Search for the cell housing the specified text and yield its [x, y] center coordinate. 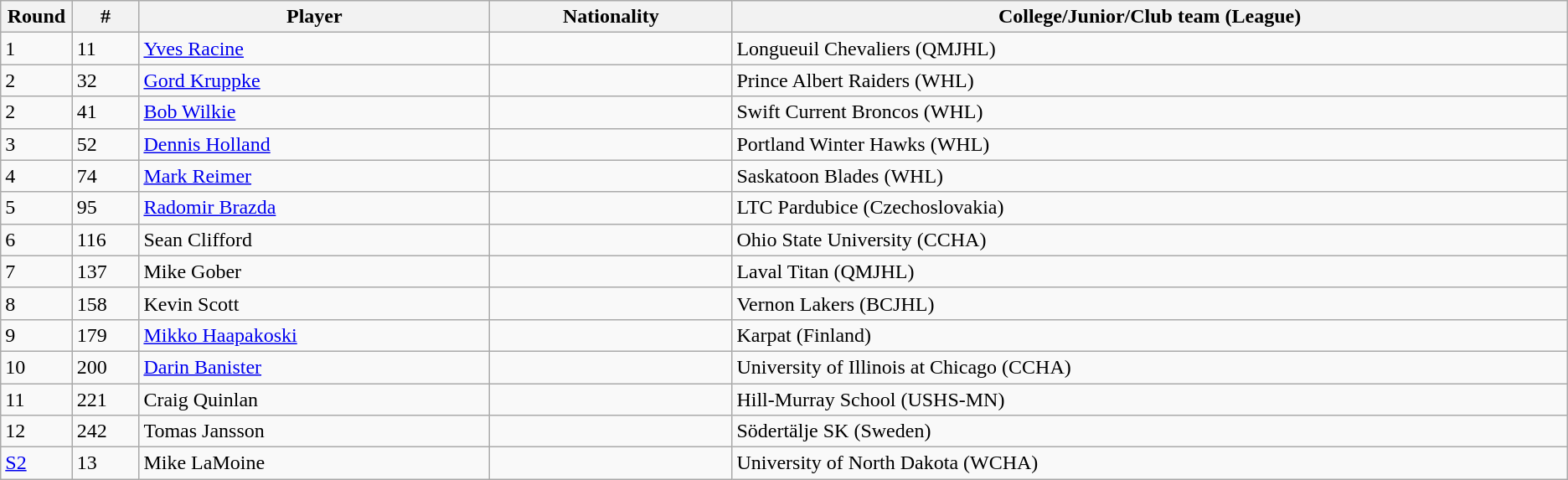
Tomas Jansson [315, 431]
Saskatoon Blades (WHL) [1149, 176]
9 [37, 335]
Swift Current Broncos (WHL) [1149, 112]
Vernon Lakers (BCJHL) [1149, 303]
74 [106, 176]
Mike Gober [315, 271]
Sean Clifford [315, 240]
7 [37, 271]
Gord Kruppke [315, 80]
Södertälje SK (Sweden) [1149, 431]
32 [106, 80]
Bob Wilkie [315, 112]
Mike LaMoine [315, 463]
13 [106, 463]
Laval Titan (QMJHL) [1149, 271]
Dennis Holland [315, 144]
# [106, 17]
179 [106, 335]
3 [37, 144]
158 [106, 303]
Yves Racine [315, 49]
Karpat (Finland) [1149, 335]
University of North Dakota (WCHA) [1149, 463]
41 [106, 112]
Mikko Haapakoski [315, 335]
Radomir Brazda [315, 208]
52 [106, 144]
242 [106, 431]
Longueuil Chevaliers (QMJHL) [1149, 49]
Portland Winter Hawks (WHL) [1149, 144]
Hill-Murray School (USHS-MN) [1149, 400]
137 [106, 271]
12 [37, 431]
95 [106, 208]
Darin Banister [315, 367]
116 [106, 240]
4 [37, 176]
Player [315, 17]
200 [106, 367]
Craig Quinlan [315, 400]
10 [37, 367]
5 [37, 208]
Round [37, 17]
Ohio State University (CCHA) [1149, 240]
LTC Pardubice (Czechoslovakia) [1149, 208]
1 [37, 49]
6 [37, 240]
Kevin Scott [315, 303]
8 [37, 303]
221 [106, 400]
Mark Reimer [315, 176]
Nationality [611, 17]
S2 [37, 463]
College/Junior/Club team (League) [1149, 17]
Prince Albert Raiders (WHL) [1149, 80]
University of Illinois at Chicago (CCHA) [1149, 367]
